Return the (X, Y) coordinate for the center point of the cell that contains the specified text.  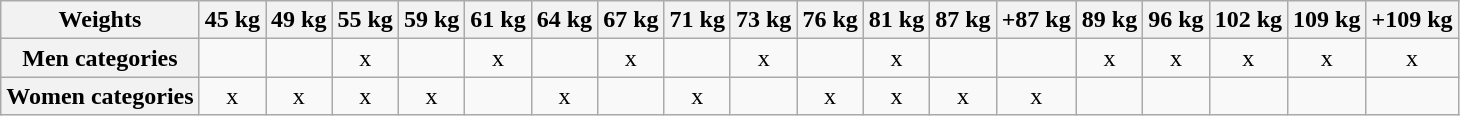
64 kg (564, 20)
102 kg (1248, 20)
59 kg (431, 20)
+109 kg (1412, 20)
Women categories (100, 96)
67 kg (631, 20)
+87 kg (1036, 20)
55 kg (365, 20)
61 kg (498, 20)
109 kg (1327, 20)
96 kg (1176, 20)
45 kg (232, 20)
81 kg (896, 20)
49 kg (299, 20)
71 kg (697, 20)
87 kg (963, 20)
Men categories (100, 58)
Weights (100, 20)
76 kg (830, 20)
73 kg (763, 20)
89 kg (1109, 20)
